Extract the (X, Y) coordinate from the center of the cell holding the provided text.  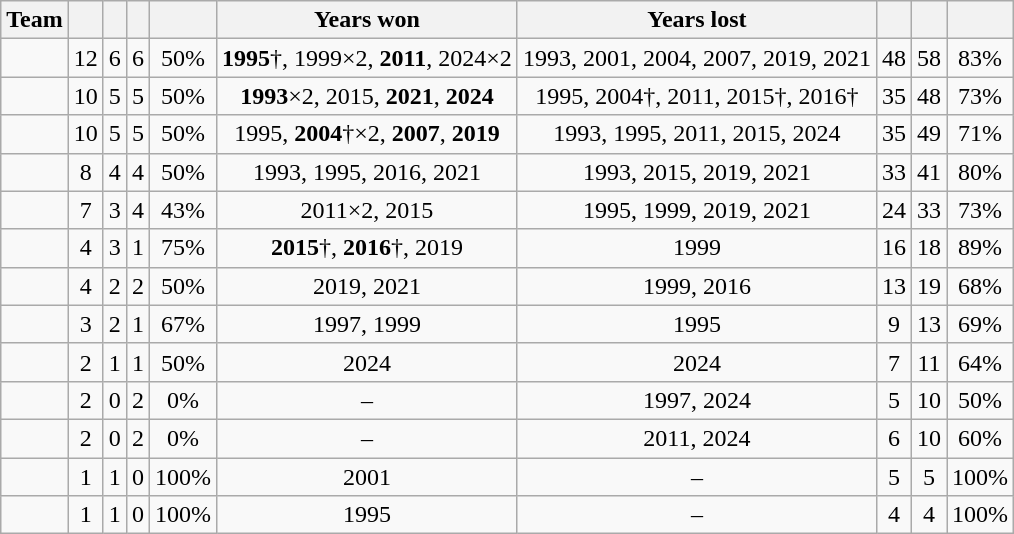
64% (980, 362)
83% (980, 58)
Years won (368, 20)
89% (980, 248)
1993, 2015, 2019, 2021 (696, 172)
1995, 2004†, 2011, 2015†, 2016† (696, 96)
49 (928, 134)
75% (182, 248)
1999 (696, 248)
1997, 1999 (368, 324)
2015†, 2016†, 2019 (368, 248)
67% (182, 324)
1993×2, 2015, 2021, 2024 (368, 96)
9 (894, 324)
1993, 2001, 2004, 2007, 2019, 2021 (696, 58)
12 (86, 58)
68% (980, 286)
19 (928, 286)
60% (980, 438)
2019, 2021 (368, 286)
80% (980, 172)
1997, 2024 (696, 400)
24 (894, 210)
1999, 2016 (696, 286)
16 (894, 248)
71% (980, 134)
1995, 1999, 2019, 2021 (696, 210)
43% (182, 210)
18 (928, 248)
2011×2, 2015 (368, 210)
1993, 1995, 2011, 2015, 2024 (696, 134)
Team (35, 20)
8 (86, 172)
58 (928, 58)
1995†, 1999×2, 2011, 2024×2 (368, 58)
69% (980, 324)
2001 (368, 477)
11 (928, 362)
Years lost (696, 20)
1993, 1995, 2016, 2021 (368, 172)
41 (928, 172)
1995, 2004†×2, 2007, 2019 (368, 134)
2011, 2024 (696, 438)
